Search for the cell housing the specified text and yield its (x, y) center coordinate. 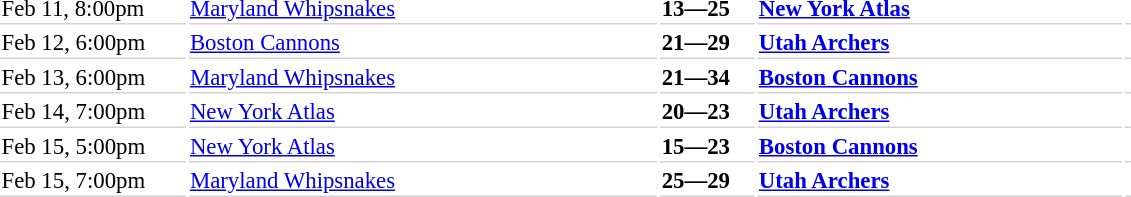
21—29 (707, 44)
Feb 12, 6:00pm (92, 44)
Feb 14, 7:00pm (92, 112)
Maryland Whipsnakes (422, 78)
Feb 13, 6:00pm (92, 78)
Feb 15, 5:00pm (92, 147)
21—34 (707, 78)
20—23 (707, 112)
15—23 (707, 147)
